Capture the cell that displays the provided text and extract its [x, y] central coordinate. 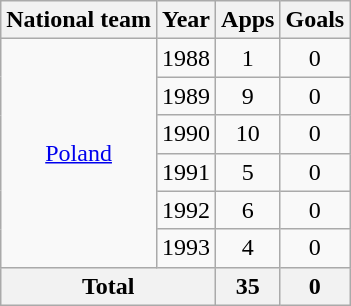
Goals [315, 20]
1988 [186, 58]
National team [79, 20]
Total [108, 286]
1990 [186, 134]
1 [248, 58]
6 [248, 210]
5 [248, 172]
1992 [186, 210]
1991 [186, 172]
1989 [186, 96]
Year [186, 20]
Poland [79, 153]
4 [248, 248]
10 [248, 134]
9 [248, 96]
35 [248, 286]
1993 [186, 248]
Apps [248, 20]
